From the cell containing the given text, extract its center point as (X, Y) coordinate. 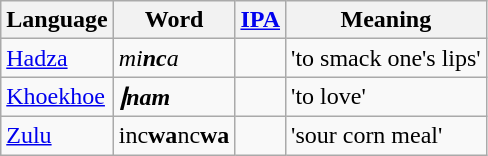
incwancwa (174, 135)
ǀnam (174, 97)
Language (57, 20)
Meaning (386, 20)
Word (174, 20)
Khoekhoe (57, 97)
Hadza (57, 58)
'sour corn meal' (386, 135)
IPA (260, 20)
'to smack one's lips' (386, 58)
Zulu (57, 135)
'to love' (386, 97)
minca (174, 58)
